Scan for the cell matching the given text and deliver its (x, y) coordinate at center. 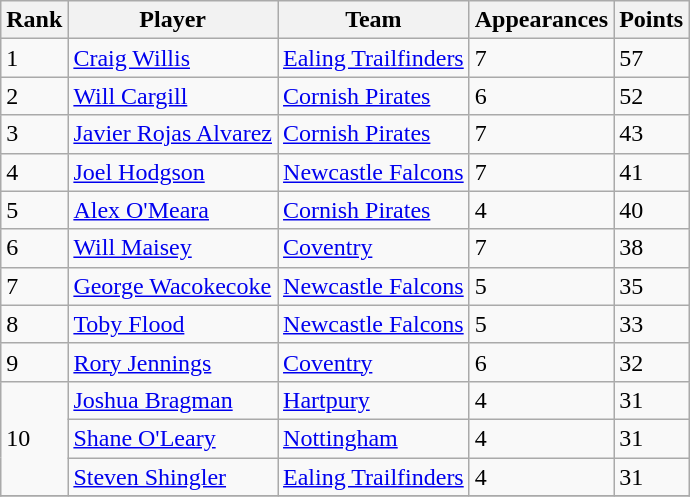
38 (652, 248)
Craig Willis (173, 58)
Alex O'Meara (173, 210)
Nottingham (374, 438)
10 (34, 438)
35 (652, 286)
Joshua Bragman (173, 400)
Points (652, 20)
Javier Rojas Alvarez (173, 134)
3 (34, 134)
Rory Jennings (173, 362)
Will Maisey (173, 248)
Steven Shingler (173, 477)
43 (652, 134)
57 (652, 58)
Player (173, 20)
Will Cargill (173, 96)
52 (652, 96)
40 (652, 210)
32 (652, 362)
33 (652, 324)
41 (652, 172)
Rank (34, 20)
Toby Flood (173, 324)
Joel Hodgson (173, 172)
8 (34, 324)
1 (34, 58)
Appearances (541, 20)
George Wacokecoke (173, 286)
Shane O'Leary (173, 438)
Hartpury (374, 400)
9 (34, 362)
Team (374, 20)
2 (34, 96)
